From the cell containing the given text, extract its center point as [x, y] coordinate. 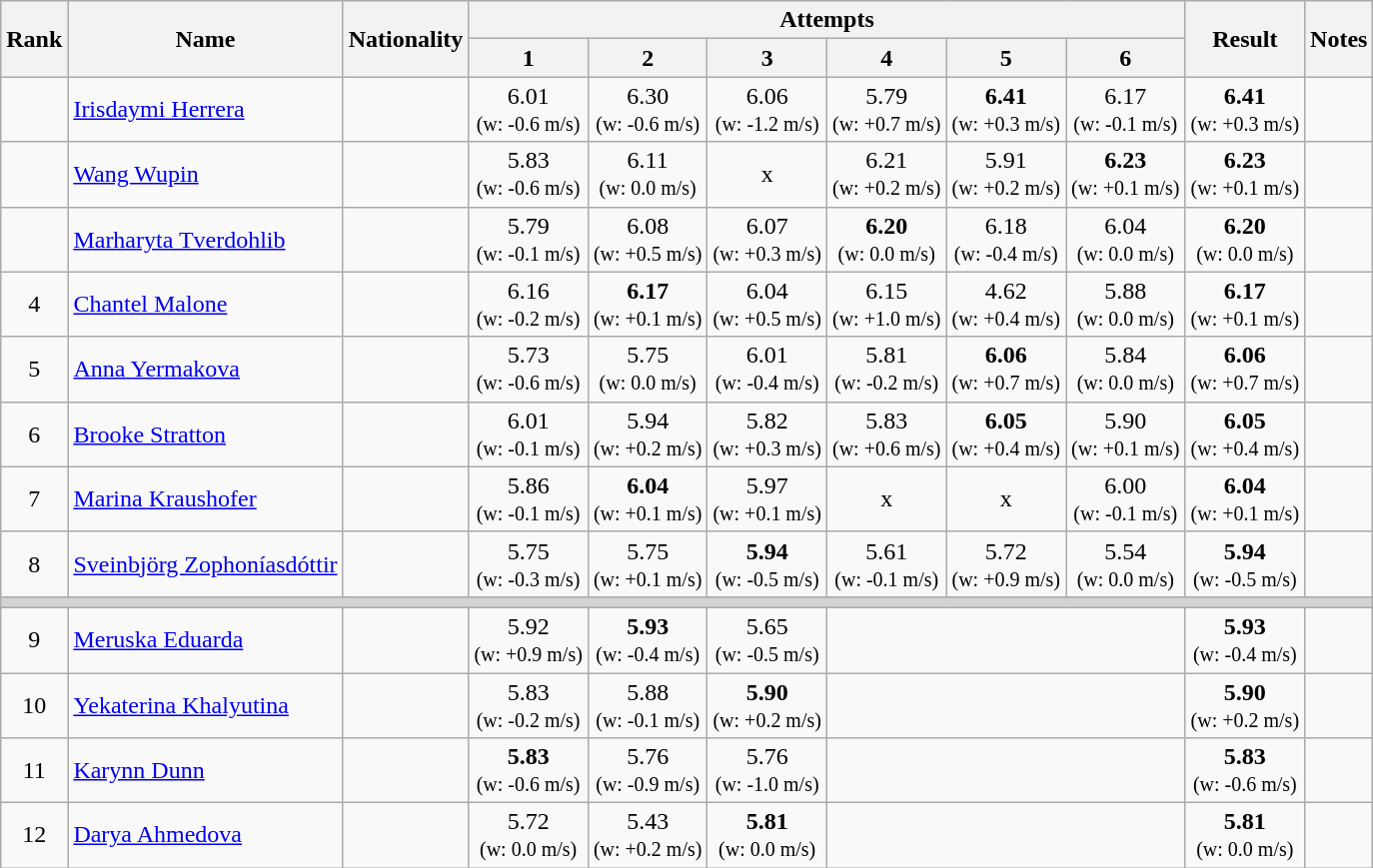
Name [206, 39]
5.72(w: 0.0 m/s) [529, 835]
3 [767, 58]
5.65(w: -0.5 m/s) [767, 639]
6.15(w: +1.0 m/s) [886, 304]
Marina Kraushofer [206, 499]
5.72(w: +0.9 m/s) [1006, 563]
6.01(w: -0.1 m/s) [529, 434]
5.83 (w: -0.6 m/s) [1245, 771]
5.54(w: 0.0 m/s) [1126, 563]
5.75(w: -0.3 m/s) [529, 563]
6.00(w: -0.1 m/s) [1126, 499]
5.76(w: -0.9 m/s) [648, 771]
6.21(w: +0.2 m/s) [886, 174]
5.61(w: -0.1 m/s) [886, 563]
6.17(w: -0.1 m/s) [1126, 110]
5.75(w: +0.1 m/s) [648, 563]
5.86(w: -0.1 m/s) [529, 499]
6.11(w: 0.0 m/s) [648, 174]
5.73(w: -0.6 m/s) [529, 370]
6.16(w: -0.2 m/s) [529, 304]
6.17 (w: +0.1 m/s) [1245, 304]
5.83(w: -0.2 m/s) [529, 705]
6.07(w: +0.3 m/s) [767, 240]
Chantel Malone [206, 304]
6.06(w: -1.2 m/s) [767, 110]
5.81(w: -0.2 m/s) [886, 370]
6.20 (w: 0.0 m/s) [1245, 240]
5.90(w: +0.1 m/s) [1126, 434]
6.23(w: +0.1 m/s) [1126, 174]
6.06(w: +0.7 m/s) [1006, 370]
8 [34, 563]
6.06 (w: +0.7 m/s) [1245, 370]
Karynn Dunn [206, 771]
Rank [34, 39]
5.90(w: +0.2 m/s) [767, 705]
5.90 (w: +0.2 m/s) [1245, 705]
5.91(w: +0.2 m/s) [1006, 174]
5.93(w: -0.4 m/s) [648, 639]
6.04 (w: +0.1 m/s) [1245, 499]
1 [529, 58]
6.01(w: -0.6 m/s) [529, 110]
5.92(w: +0.9 m/s) [529, 639]
Wang Wupin [206, 174]
6.04(w: +0.5 m/s) [767, 304]
6.18(w: -0.4 m/s) [1006, 240]
5.75(w: 0.0 m/s) [648, 370]
Irisdaymi Herrera [206, 110]
5.83(w: +0.6 m/s) [886, 434]
6.20(w: 0.0 m/s) [886, 240]
9 [34, 639]
5.94(w: +0.2 m/s) [648, 434]
6.01(w: -0.4 m/s) [767, 370]
Nationality [406, 39]
6.23 (w: +0.1 m/s) [1245, 174]
Darya Ahmedova [206, 835]
Anna Yermakova [206, 370]
Attempts [827, 20]
5.81 (w: 0.0 m/s) [1245, 835]
7 [34, 499]
Sveinbjörg Zophoníasdóttir [206, 563]
5.82(w: +0.3 m/s) [767, 434]
4.62(w: +0.4 m/s) [1006, 304]
Meruska Eduarda [206, 639]
5.76(w: -1.0 m/s) [767, 771]
5.84(w: 0.0 m/s) [1126, 370]
6.05(w: +0.4 m/s) [1006, 434]
6.08(w: +0.5 m/s) [648, 240]
12 [34, 835]
5.93 (w: -0.4 m/s) [1245, 639]
5.79(w: +0.7 m/s) [886, 110]
Brooke Stratton [206, 434]
5.94(w: -0.5 m/s) [767, 563]
6.41 (w: +0.3 m/s) [1245, 110]
6.04(w: 0.0 m/s) [1126, 240]
5.79(w: -0.1 m/s) [529, 240]
6.17(w: +0.1 m/s) [648, 304]
5.94 (w: -0.5 m/s) [1245, 563]
5.43(w: +0.2 m/s) [648, 835]
6.41(w: +0.3 m/s) [1006, 110]
11 [34, 771]
Notes [1339, 39]
6.30(w: -0.6 m/s) [648, 110]
Yekaterina Khalyutina [206, 705]
5.88(w: -0.1 m/s) [648, 705]
6.05 (w: +0.4 m/s) [1245, 434]
5.88(w: 0.0 m/s) [1126, 304]
Marharyta Tverdohlib [206, 240]
5.81(w: 0.0 m/s) [767, 835]
6.04(w: +0.1 m/s) [648, 499]
2 [648, 58]
Result [1245, 39]
5.97(w: +0.1 m/s) [767, 499]
10 [34, 705]
